Extract the [X, Y] coordinate from the center of the cell holding the provided text.  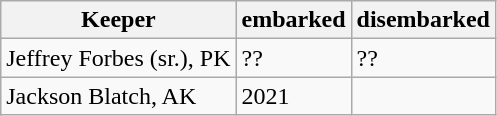
Jeffrey Forbes (sr.), PK [118, 58]
disembarked [423, 20]
Keeper [118, 20]
embarked [294, 20]
Jackson Blatch, AK [118, 96]
2021 [294, 96]
